Locate the cell with the specified text and output its (x, y) center coordinate. 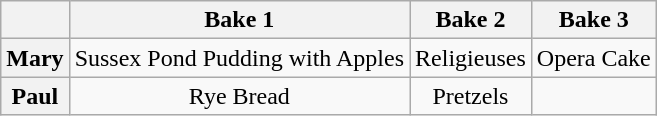
Rye Bread (239, 96)
Mary (35, 58)
Opera Cake (594, 58)
Religieuses (471, 58)
Sussex Pond Pudding with Apples (239, 58)
Pretzels (471, 96)
Bake 2 (471, 20)
Paul (35, 96)
Bake 1 (239, 20)
Bake 3 (594, 20)
